Scan for the cell matching the given text and deliver its [X, Y] coordinate at center. 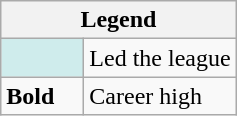
Led the league [160, 58]
Career high [160, 96]
Bold [42, 96]
Legend [118, 20]
